Provide the (x, y) coordinate of the cell's center where the given text is located.  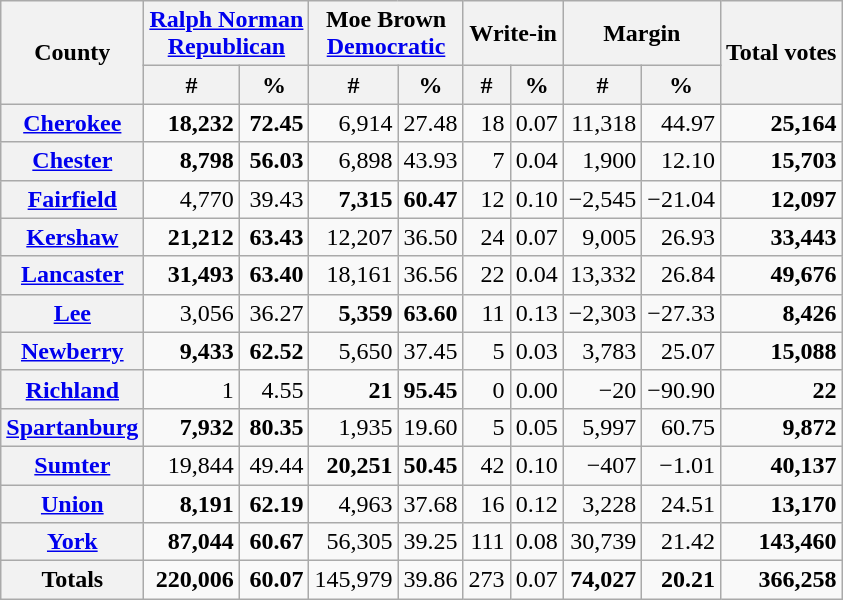
Total votes (781, 52)
9,433 (192, 351)
37.68 (430, 503)
366,258 (781, 580)
8,798 (192, 161)
11 (486, 313)
15,088 (781, 351)
111 (486, 542)
63.43 (274, 237)
36.50 (430, 237)
7,932 (192, 427)
0.08 (536, 542)
12 (486, 199)
40,137 (781, 465)
36.56 (430, 275)
56.03 (274, 161)
3,228 (602, 503)
4.55 (274, 389)
Richland (72, 389)
63.40 (274, 275)
5,650 (354, 351)
145,979 (354, 580)
21.42 (682, 542)
95.45 (430, 389)
−90.90 (682, 389)
Totals (72, 580)
33,443 (781, 237)
60.67 (274, 542)
Ralph NormanRepublican (226, 34)
1,900 (602, 161)
6,898 (354, 161)
143,460 (781, 542)
0.05 (536, 427)
1 (192, 389)
60.47 (430, 199)
19,844 (192, 465)
26.84 (682, 275)
16 (486, 503)
9,872 (781, 427)
13,332 (602, 275)
Fairfield (72, 199)
6,914 (354, 123)
60.07 (274, 580)
−2,545 (602, 199)
21 (354, 389)
87,044 (192, 542)
0.03 (536, 351)
63.60 (430, 313)
74,027 (602, 580)
20,251 (354, 465)
Chester (72, 161)
3,056 (192, 313)
−20 (602, 389)
Lancaster (72, 275)
62.19 (274, 503)
12,097 (781, 199)
−21.04 (682, 199)
Lee (72, 313)
Sumter (72, 465)
Cherokee (72, 123)
Union (72, 503)
37.45 (430, 351)
3,783 (602, 351)
0.00 (536, 389)
50.45 (430, 465)
39.86 (430, 580)
Write-in (513, 34)
27.48 (430, 123)
18,161 (354, 275)
4,963 (354, 503)
−407 (602, 465)
21,212 (192, 237)
Kershaw (72, 237)
44.97 (682, 123)
7,315 (354, 199)
72.45 (274, 123)
5,997 (602, 427)
20.21 (682, 580)
County (72, 52)
42 (486, 465)
8,191 (192, 503)
Moe BrownDemocratic (386, 34)
1,935 (354, 427)
273 (486, 580)
25,164 (781, 123)
12.10 (682, 161)
4,770 (192, 199)
15,703 (781, 161)
0.13 (536, 313)
26.93 (682, 237)
39.43 (274, 199)
24.51 (682, 503)
31,493 (192, 275)
Margin (642, 34)
9,005 (602, 237)
Spartanburg (72, 427)
25.07 (682, 351)
19.60 (430, 427)
18,232 (192, 123)
13,170 (781, 503)
0.12 (536, 503)
56,305 (354, 542)
30,739 (602, 542)
60.75 (682, 427)
12,207 (354, 237)
5,359 (354, 313)
York (72, 542)
0 (486, 389)
36.27 (274, 313)
−2,303 (602, 313)
43.93 (430, 161)
11,318 (602, 123)
24 (486, 237)
49,676 (781, 275)
−1.01 (682, 465)
−27.33 (682, 313)
Newberry (72, 351)
49.44 (274, 465)
62.52 (274, 351)
220,006 (192, 580)
80.35 (274, 427)
7 (486, 161)
18 (486, 123)
39.25 (430, 542)
8,426 (781, 313)
